For the text-containing cell, return its midpoint in [x, y] coordinate format. 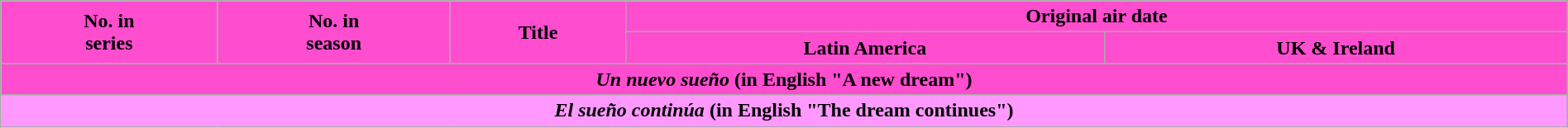
No. inseason [334, 32]
Un nuevo sueño (in English "A new dream") [784, 79]
No. inseries [109, 32]
Original air date [1097, 17]
UK & Ireland [1336, 48]
El sueño continúa (in English "The dream continues") [784, 111]
Latin America [865, 48]
Title [538, 32]
